Capture the cell that displays the provided text and extract its (x, y) central coordinate. 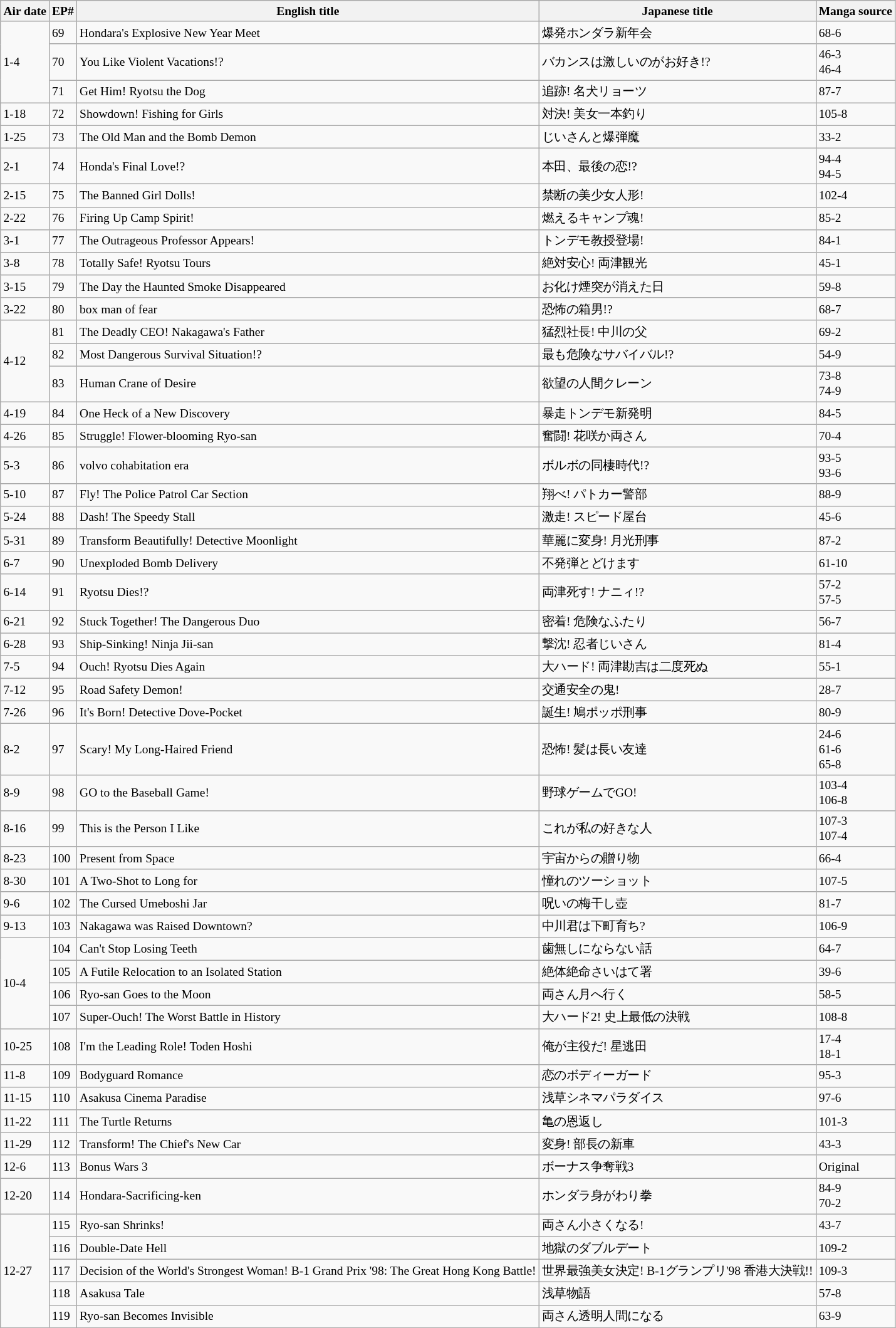
両さん透明人間になる (677, 1316)
呪いの梅干し壺 (677, 903)
GO to the Baseball Game! (308, 792)
7-26 (25, 713)
117 (63, 1271)
One Heck of a New Discovery (308, 413)
4-26 (25, 436)
111 (63, 1121)
64-7 (855, 949)
Totally Safe! Ryotsu Tours (308, 264)
77 (63, 241)
Get Him! Ryotsu the Dog (308, 91)
5-10 (25, 494)
79 (63, 286)
85-2 (855, 218)
87-7 (855, 91)
87-2 (855, 540)
102-4 (855, 196)
Transform! The Chief's New Car (308, 1144)
A Futile Relocation to an Isolated Station (308, 971)
Ouch! Ryotsu Dies Again (308, 667)
変身! 部長の新車 (677, 1144)
80-9 (855, 713)
101 (63, 881)
Decision of the World's Strongest Woman! B-1 Grand Prix '98: The Great Hong Kong Battle! (308, 1271)
11-29 (25, 1144)
33-2 (855, 137)
バカンスは激しいのがお好き!? (677, 61)
Scary! My Long-Haired Friend (308, 750)
8-30 (25, 881)
I'm the Leading Role! Toden Hoshi (308, 1047)
Struggle! Flower-blooming Ryo-san (308, 436)
6-28 (25, 644)
華麗に変身! 月光刑事 (677, 540)
97-6 (855, 1099)
volvo cohabitation era (308, 465)
84-1 (855, 241)
密着! 危険なふたり (677, 622)
ボルボの同棲時代!? (677, 465)
Bodyguard Romance (308, 1075)
95 (63, 689)
11-22 (25, 1121)
じいさんと爆弾魔 (677, 137)
Fly! The Police Patrol Car Section (308, 494)
5-31 (25, 540)
Dash! The Speedy Stall (308, 517)
10-25 (25, 1047)
84-970-2 (855, 1196)
85 (63, 436)
交通安全の鬼! (677, 689)
ホンダラ身がわり拳 (677, 1196)
世界最強美女決定! B-1グランプリ'98 香港大決戦!! (677, 1271)
撃沈! 忍者じいさん (677, 644)
73-874-9 (855, 384)
Transform Beautifully! Detective Moonlight (308, 540)
6-7 (25, 563)
76 (63, 218)
109 (63, 1075)
109-3 (855, 1271)
61-10 (855, 563)
絶対安心! 両津観光 (677, 264)
Bonus Wars 3 (308, 1166)
78 (63, 264)
恋のボディーガード (677, 1075)
翔べ! パトカー警部 (677, 494)
宇宙からの贈り物 (677, 858)
禁断の美少女人形! (677, 196)
絶体絶命さいはて署 (677, 971)
11-8 (25, 1075)
107-5 (855, 881)
Ship-Sinking! Ninja Jii-san (308, 644)
お化け煙突が消えた日 (677, 286)
Manga source (855, 11)
43-3 (855, 1144)
歯無しにならない話 (677, 949)
63-9 (855, 1316)
8-23 (25, 858)
97 (63, 750)
116 (63, 1248)
Ryotsu Dies!? (308, 592)
72 (63, 114)
両さん小さくなる! (677, 1225)
89 (63, 540)
浅草物語 (677, 1294)
誕生! 鳩ポッポ刑事 (677, 713)
4-19 (25, 413)
奮闘! 花咲か両さん (677, 436)
98 (63, 792)
96 (63, 713)
45-1 (855, 264)
7-5 (25, 667)
5-3 (25, 465)
The Outrageous Professor Appears! (308, 241)
Ryo-san Becomes Invisible (308, 1316)
12-20 (25, 1196)
A Two-Shot to Long for (308, 881)
74 (63, 165)
暴走トンデモ新発明 (677, 413)
70-4 (855, 436)
93-593-6 (855, 465)
99 (63, 829)
46-346-4 (855, 61)
The Deadly CEO! Nakagawa's Father (308, 332)
12-27 (25, 1271)
大ハード2! 史上最低の決戦 (677, 1017)
Nakagawa was Raised Downtown? (308, 926)
11-15 (25, 1099)
110 (63, 1099)
87 (63, 494)
107 (63, 1017)
83 (63, 384)
The Turtle Returns (308, 1121)
The Old Man and the Bomb Demon (308, 137)
101-3 (855, 1121)
91 (63, 592)
93 (63, 644)
70 (63, 61)
69-2 (855, 332)
118 (63, 1294)
EP# (63, 11)
43-7 (855, 1225)
107-3107-4 (855, 829)
45-6 (855, 517)
75 (63, 196)
中川君は下町育ち? (677, 926)
17-418-1 (855, 1047)
94 (63, 667)
両津死す! ナニィ!? (677, 592)
109-2 (855, 1248)
68-6 (855, 33)
106 (63, 994)
69 (63, 33)
119 (63, 1316)
This is the Person I Like (308, 829)
106-9 (855, 926)
Can't Stop Losing Teeth (308, 949)
Most Dangerous Survival Situation!? (308, 355)
最も危険なサバイバル!? (677, 355)
Air date (25, 11)
Original (855, 1166)
6-14 (25, 592)
Ryo-san Goes to the Moon (308, 994)
102 (63, 903)
2-15 (25, 196)
105-8 (855, 114)
59-8 (855, 286)
5-24 (25, 517)
84 (63, 413)
3-22 (25, 309)
103-4106-8 (855, 792)
猛烈社長! 中川の父 (677, 332)
爆発ホンダラ新年会 (677, 33)
7-12 (25, 689)
You Like Violent Vacations!? (308, 61)
8-16 (25, 829)
激走! スピード屋台 (677, 517)
恐怖! 髪は長い友達 (677, 750)
box man of fear (308, 309)
8-9 (25, 792)
1-25 (25, 137)
野球ゲームでGO! (677, 792)
68-7 (855, 309)
地獄のダブルデート (677, 1248)
95-3 (855, 1075)
Firing Up Camp Spirit! (308, 218)
10-4 (25, 983)
2-1 (25, 165)
両さん月へ行く (677, 994)
燃えるキャンプ魂! (677, 218)
28-7 (855, 689)
112 (63, 1144)
71 (63, 91)
92 (63, 622)
Stuck Together! The Dangerous Duo (308, 622)
Human Crane of Desire (308, 384)
本田、最後の恋!? (677, 165)
Japanese title (677, 11)
Hondara-Sacrificing-ken (308, 1196)
The Day the Haunted Smoke Disappeared (308, 286)
81-7 (855, 903)
104 (63, 949)
3-8 (25, 264)
103 (63, 926)
対決! 美女一本釣り (677, 114)
Asakusa Tale (308, 1294)
8-2 (25, 750)
56-7 (855, 622)
9-6 (25, 903)
欲望の人間クレーン (677, 384)
これが私の好きな人 (677, 829)
81-4 (855, 644)
90 (63, 563)
English title (308, 11)
54-9 (855, 355)
ボーナス争奪戦3 (677, 1166)
80 (63, 309)
114 (63, 1196)
58-5 (855, 994)
浅草シネマパラダイス (677, 1099)
Super-Ouch! The Worst Battle in History (308, 1017)
Present from Space (308, 858)
1-4 (25, 62)
66-4 (855, 858)
3-15 (25, 286)
82 (63, 355)
81 (63, 332)
It's Born! Detective Dove-Pocket (308, 713)
9-13 (25, 926)
3-1 (25, 241)
86 (63, 465)
トンデモ教授登場! (677, 241)
108 (63, 1047)
Unexploded Bomb Delivery (308, 563)
Road Safety Demon! (308, 689)
Showdown! Fishing for Girls (308, 114)
6-21 (25, 622)
The Banned Girl Dolls! (308, 196)
115 (63, 1225)
39-6 (855, 971)
亀の恩返し (677, 1121)
12-6 (25, 1166)
Double-Date Hell (308, 1248)
100 (63, 858)
The Cursed Umeboshi Jar (308, 903)
57-8 (855, 1294)
不発弾とどけます (677, 563)
24-661-665-8 (855, 750)
追跡! 名犬リョーツ (677, 91)
113 (63, 1166)
88-9 (855, 494)
Hondara's Explosive New Year Meet (308, 33)
俺が主役だ! 星逃田 (677, 1047)
Ryo-san Shrinks! (308, 1225)
2-22 (25, 218)
1-18 (25, 114)
105 (63, 971)
憧れのツーショット (677, 881)
4-12 (25, 361)
88 (63, 517)
108-8 (855, 1017)
57-257-5 (855, 592)
73 (63, 137)
恐怖の箱男!? (677, 309)
84-5 (855, 413)
Asakusa Cinema Paradise (308, 1099)
94-494-5 (855, 165)
Honda's Final Love!? (308, 165)
55-1 (855, 667)
大ハード! 両津勘吉は二度死ぬ (677, 667)
